Capture the cell that displays the provided text and extract its (x, y) central coordinate. 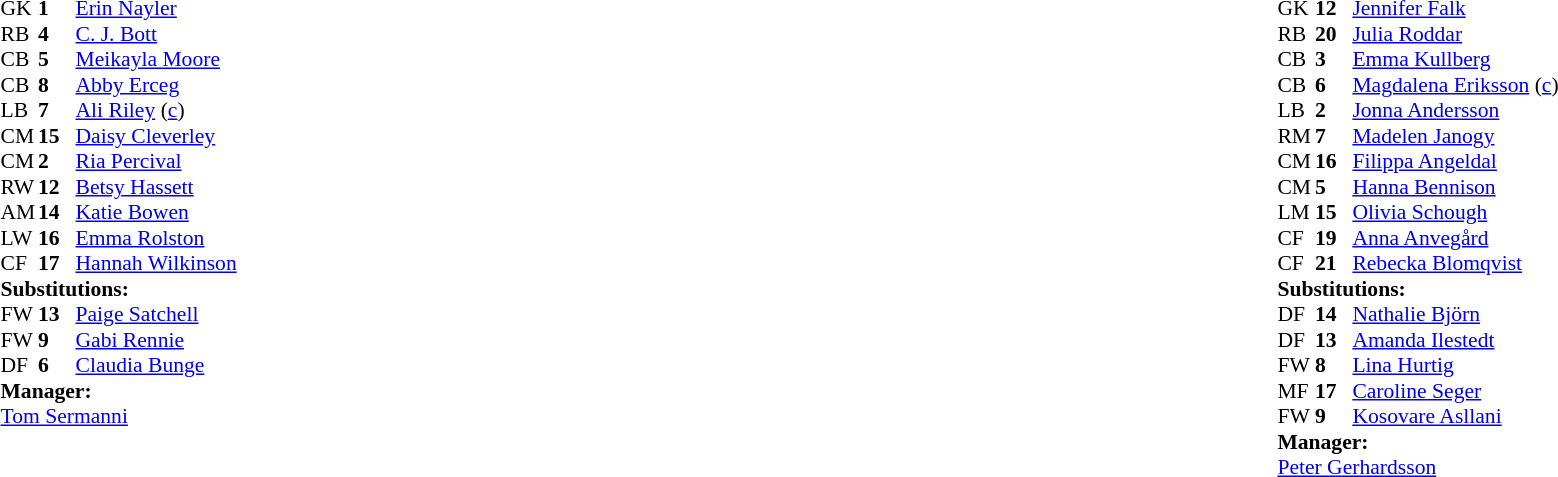
Paige Satchell (156, 315)
Anna Anvegård (1455, 238)
Emma Rolston (156, 238)
19 (1334, 238)
Magdalena Eriksson (c) (1455, 85)
Katie Bowen (156, 213)
Amanda Ilestedt (1455, 340)
Jonna Andersson (1455, 111)
Gabi Rennie (156, 340)
21 (1334, 263)
Claudia Bunge (156, 365)
RM (1296, 136)
Lina Hurtig (1455, 365)
Julia Roddar (1455, 34)
LW (19, 238)
3 (1334, 59)
Hanna Bennison (1455, 187)
Caroline Seger (1455, 391)
MF (1296, 391)
Betsy Hassett (156, 187)
Rebecka Blomqvist (1455, 263)
Filippa Angeldal (1455, 161)
12 (57, 187)
Ria Percival (156, 161)
Emma Kullberg (1455, 59)
20 (1334, 34)
Meikayla Moore (156, 59)
Olivia Schough (1455, 213)
LM (1296, 213)
Nathalie Björn (1455, 315)
Hannah Wilkinson (156, 263)
4 (57, 34)
RW (19, 187)
Abby Erceg (156, 85)
C. J. Bott (156, 34)
Kosovare Asllani (1455, 417)
Ali Riley (c) (156, 111)
Madelen Janogy (1455, 136)
Daisy Cleverley (156, 136)
Tom Sermanni (118, 417)
AM (19, 213)
